Return [x, y] of the center of cell containing provided text 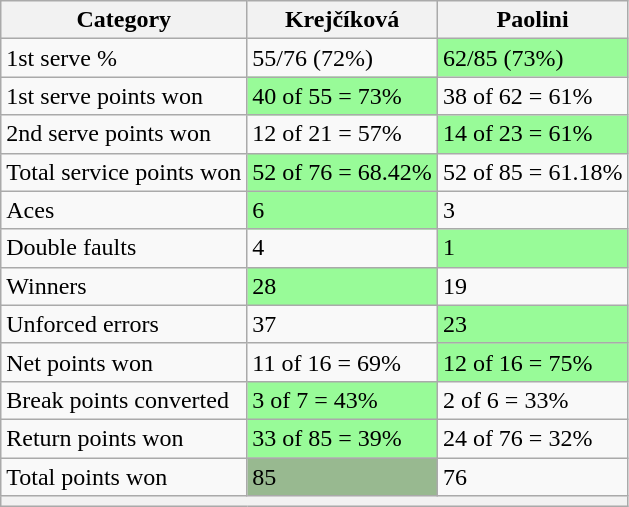
3 of 7 = 43% [342, 400]
1st serve points won [124, 96]
37 [342, 324]
12 of 16 = 75% [532, 362]
11 of 16 = 69% [342, 362]
Paolini [532, 20]
85 [342, 477]
55/76 (72%) [342, 58]
19 [532, 286]
Total points won [124, 477]
Return points won [124, 438]
52 of 85 = 61.18% [532, 172]
1st serve % [124, 58]
Category [124, 20]
Winners [124, 286]
24 of 76 = 32% [532, 438]
Double faults [124, 248]
38 of 62 = 61% [532, 96]
Krejčíková [342, 20]
Net points won [124, 362]
Break points converted [124, 400]
23 [532, 324]
40 of 55 = 73% [342, 96]
Aces [124, 210]
4 [342, 248]
33 of 85 = 39% [342, 438]
Unforced errors [124, 324]
1 [532, 248]
Total service points won [124, 172]
52 of 76 = 68.42% [342, 172]
2nd serve points won [124, 134]
62/85 (73%) [532, 58]
2 of 6 = 33% [532, 400]
76 [532, 477]
12 of 21 = 57% [342, 134]
28 [342, 286]
3 [532, 210]
14 of 23 = 61% [532, 134]
6 [342, 210]
